Scan for the cell matching the given text and deliver its (x, y) coordinate at center. 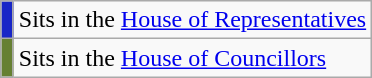
Sits in the House of Councillors (192, 58)
Sits in the House of Representatives (192, 20)
